Search for the cell housing the specified text and yield its [x, y] center coordinate. 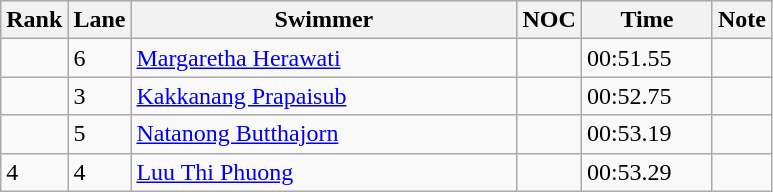
6 [100, 58]
00:52.75 [646, 96]
Kakkanang Prapaisub [324, 96]
00:53.19 [646, 134]
3 [100, 96]
Swimmer [324, 20]
NOC [549, 20]
5 [100, 134]
00:53.29 [646, 172]
Lane [100, 20]
Time [646, 20]
Luu Thi Phuong [324, 172]
Note [742, 20]
00:51.55 [646, 58]
Margaretha Herawati [324, 58]
Rank [34, 20]
Natanong Butthajorn [324, 134]
